From the cell containing the given text, extract its center point as [x, y] coordinate. 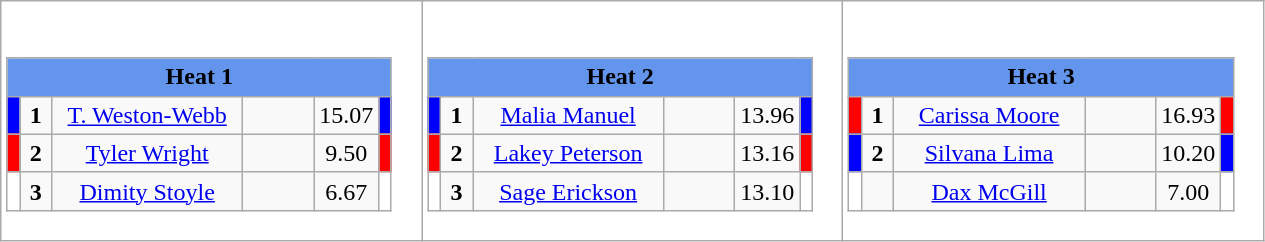
Heat 2 1 Malia Manuel 13.96 2 Lakey Peterson 13.16 3 Sage Erickson 13.10 [632, 121]
T. Weston-Webb [148, 115]
Lakey Peterson [568, 153]
13.96 [768, 115]
Silvana Lima [990, 153]
Heat 1 1 T. Weston-Webb 15.07 2 Tyler Wright 9.50 3 Dimity Stoyle 6.67 [212, 121]
Tyler Wright [148, 153]
Dimity Stoyle [148, 191]
10.20 [1188, 153]
13.16 [768, 153]
Malia Manuel [568, 115]
Heat 2 [620, 77]
Dax McGill [990, 191]
6.67 [346, 191]
7.00 [1188, 191]
9.50 [346, 153]
15.07 [346, 115]
Heat 3 [1041, 77]
Sage Erickson [568, 191]
16.93 [1188, 115]
13.10 [768, 191]
Heat 3 1 Carissa Moore 16.93 2 Silvana Lima 10.20 Dax McGill 7.00 [1054, 121]
Heat 1 [199, 77]
Carissa Moore [990, 115]
